Provide the [X, Y] coordinate of the cell's center where the given text is located.  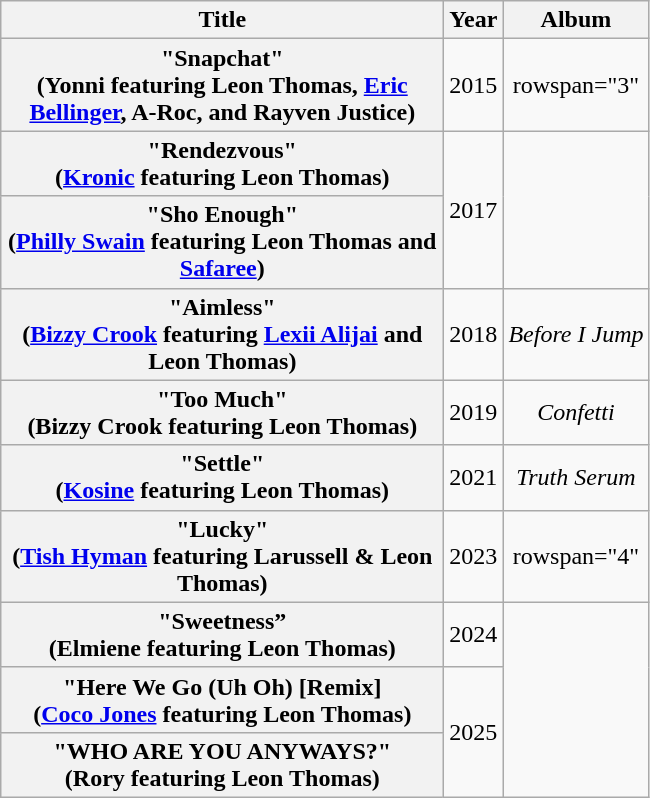
"Too Much"(Bizzy Crook featuring Leon Thomas) [222, 412]
"Rendezvous"(Kronic featuring Leon Thomas) [222, 164]
2023 [474, 556]
"Sweetness” (Elmiene featuring Leon Thomas) [222, 634]
rowspan="3" [576, 85]
"Here We Go (Uh Oh) [Remix](Coco Jones featuring Leon Thomas) [222, 700]
Truth Serum [576, 478]
"Lucky"(Tish Hyman featuring Larussell & Leon Thomas) [222, 556]
Title [222, 20]
"Settle"(Kosine featuring Leon Thomas) [222, 478]
2017 [474, 210]
"Snapchat"(Yonni featuring Leon Thomas, Eric Bellinger, A-Roc, and Rayven Justice) [222, 85]
2025 [474, 732]
Confetti [576, 412]
"Sho Enough"(Philly Swain featuring Leon Thomas and Safaree) [222, 242]
Album [576, 20]
Before I Jump [576, 334]
2019 [474, 412]
"Aimless"(Bizzy Crook featuring Lexii Alijai and Leon Thomas) [222, 334]
rowspan="4" [576, 556]
"WHO ARE YOU ANYWAYS?"(Rory featuring Leon Thomas) [222, 764]
2018 [474, 334]
2015 [474, 85]
2024 [474, 634]
2021 [474, 478]
Year [474, 20]
